Capture the cell that displays the provided text and extract its (x, y) central coordinate. 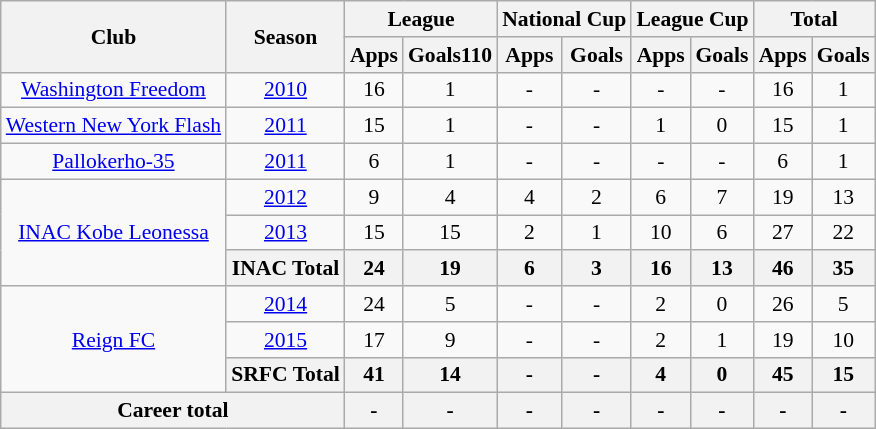
National Cup (564, 19)
League (421, 19)
2013 (286, 233)
Reign FC (114, 340)
INAC Total (286, 269)
27 (783, 233)
41 (374, 375)
Career total (173, 411)
Pallokerho-35 (114, 162)
2014 (286, 304)
22 (844, 233)
2010 (286, 90)
Season (286, 36)
League Cup (692, 19)
26 (783, 304)
INAC Kobe Leonessa (114, 232)
2015 (286, 340)
Washington Freedom (114, 90)
Goals110 (450, 55)
2012 (286, 197)
SRFC Total (286, 375)
14 (450, 375)
35 (844, 269)
Club (114, 36)
17 (374, 340)
Western New York Flash (114, 126)
3 (597, 269)
Total (814, 19)
7 (722, 197)
45 (783, 375)
46 (783, 269)
